Provide the (x, y) coordinate of the cell's center where the given text is located.  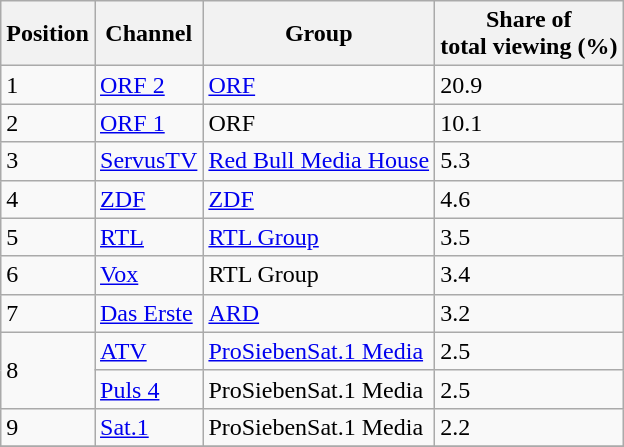
1 (48, 85)
ORF 2 (148, 85)
Position (48, 34)
10.1 (529, 123)
20.9 (529, 85)
Puls 4 (148, 389)
5 (48, 237)
5.3 (529, 161)
4.6 (529, 199)
3.5 (529, 237)
Channel (148, 34)
RTL (148, 237)
6 (48, 275)
2.2 (529, 427)
Red Bull Media House (319, 161)
7 (48, 313)
ServusTV (148, 161)
ARD (319, 313)
3.4 (529, 275)
9 (48, 427)
Share oftotal viewing (%) (529, 34)
Sat.1 (148, 427)
Das Erste (148, 313)
Vox (148, 275)
ORF 1 (148, 123)
ATV (148, 351)
3.2 (529, 313)
8 (48, 370)
2 (48, 123)
Group (319, 34)
4 (48, 199)
3 (48, 161)
